Output the [x, y] coordinate of the center of the cell containing the given text.  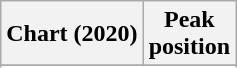
Chart (2020) [72, 34]
Peakposition [189, 34]
